From the cell containing the given text, extract its center point as (X, Y) coordinate. 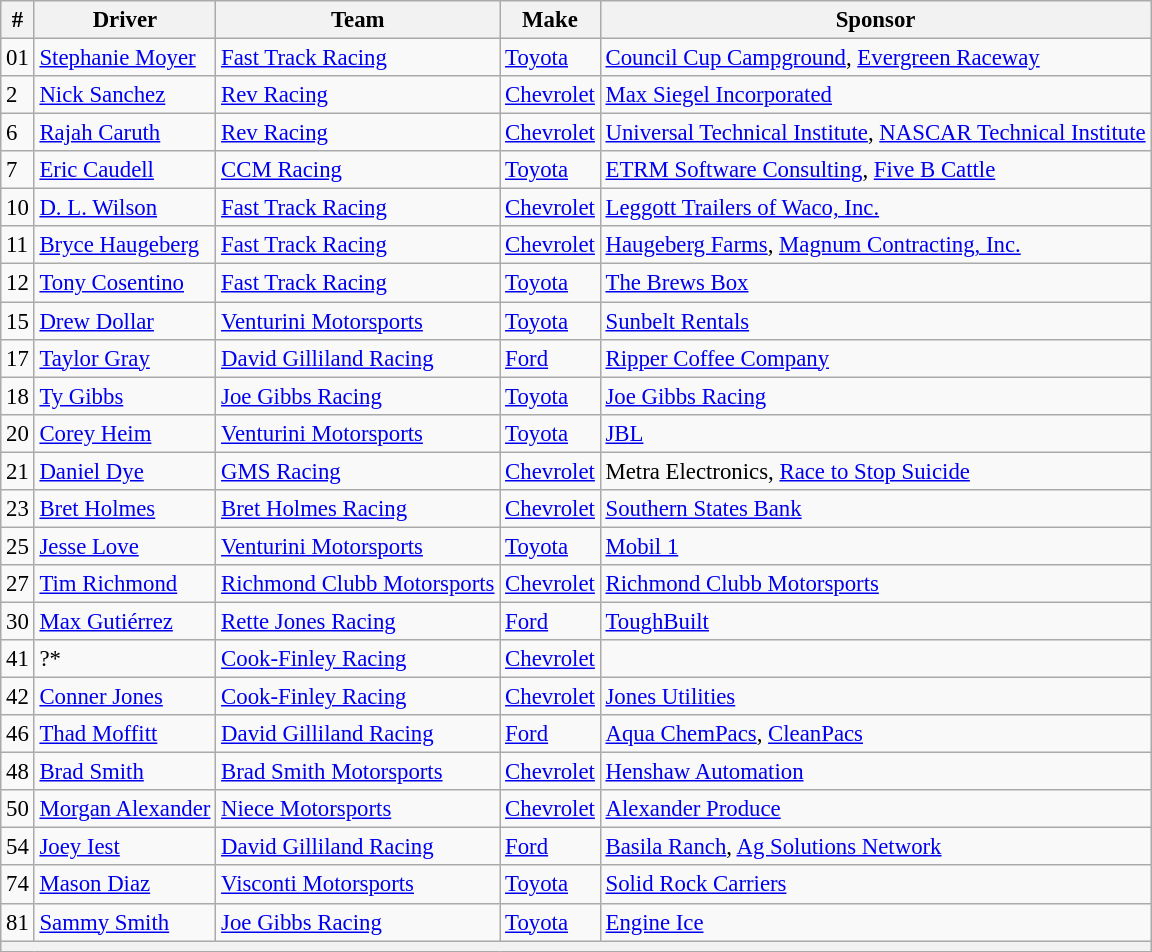
Daniel Dye (125, 471)
Sponsor (876, 20)
Bret Holmes Racing (358, 509)
27 (18, 584)
Rajah Caruth (125, 133)
11 (18, 245)
# (18, 20)
Max Gutiérrez (125, 621)
10 (18, 208)
Conner Jones (125, 697)
Metra Electronics, Race to Stop Suicide (876, 471)
GMS Racing (358, 471)
Drew Dollar (125, 321)
48 (18, 772)
Ripper Coffee Company (876, 358)
Driver (125, 20)
D. L. Wilson (125, 208)
Basila Ranch, Ag Solutions Network (876, 847)
30 (18, 621)
Ty Gibbs (125, 396)
Bryce Haugeberg (125, 245)
7 (18, 170)
Solid Rock Carriers (876, 885)
Team (358, 20)
20 (18, 433)
2 (18, 95)
Rette Jones Racing (358, 621)
Alexander Produce (876, 809)
Mobil 1 (876, 546)
Aqua ChemPacs, CleanPacs (876, 734)
Thad Moffitt (125, 734)
25 (18, 546)
74 (18, 885)
Visconti Motorsports (358, 885)
Brad Smith Motorsports (358, 772)
Mason Diaz (125, 885)
12 (18, 283)
Joey Iest (125, 847)
Leggott Trailers of Waco, Inc. (876, 208)
Jesse Love (125, 546)
Tim Richmond (125, 584)
81 (18, 922)
6 (18, 133)
23 (18, 509)
ETRM Software Consulting, Five B Cattle (876, 170)
Council Cup Campground, Evergreen Raceway (876, 58)
Taylor Gray (125, 358)
Eric Caudell (125, 170)
CCM Racing (358, 170)
54 (18, 847)
Southern States Bank (876, 509)
Max Siegel Incorporated (876, 95)
ToughBuilt (876, 621)
Niece Motorsports (358, 809)
Brad Smith (125, 772)
Universal Technical Institute, NASCAR Technical Institute (876, 133)
Sunbelt Rentals (876, 321)
41 (18, 659)
?* (125, 659)
17 (18, 358)
Haugeberg Farms, Magnum Contracting, Inc. (876, 245)
21 (18, 471)
01 (18, 58)
Jones Utilities (876, 697)
The Brews Box (876, 283)
15 (18, 321)
42 (18, 697)
50 (18, 809)
Make (550, 20)
Bret Holmes (125, 509)
Engine Ice (876, 922)
JBL (876, 433)
Sammy Smith (125, 922)
46 (18, 734)
Morgan Alexander (125, 809)
Corey Heim (125, 433)
Tony Cosentino (125, 283)
Nick Sanchez (125, 95)
Stephanie Moyer (125, 58)
18 (18, 396)
Henshaw Automation (876, 772)
